Return the [X, Y] coordinate for the center point of the cell that contains the specified text.  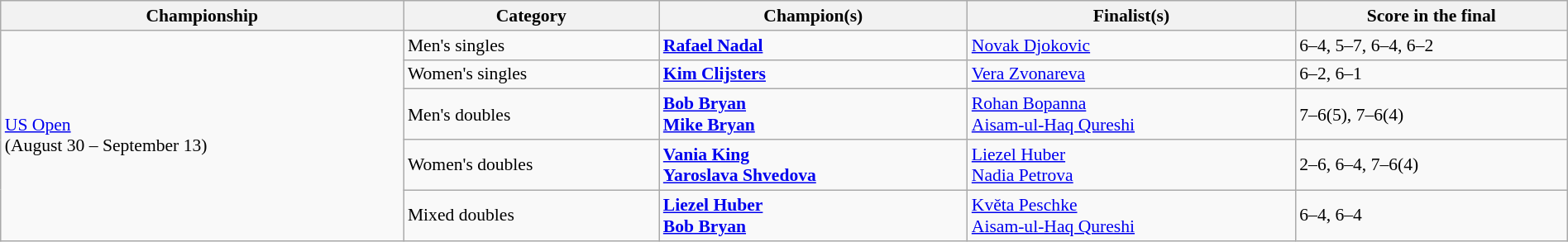
2–6, 6–4, 7–6(4) [1431, 165]
7–6(5), 7–6(4) [1431, 114]
Champion(s) [814, 16]
Rohan Bopanna Aisam-ul-Haq Qureshi [1131, 114]
Bob Bryan Mike Bryan [814, 114]
Score in the final [1431, 16]
6–4, 6–4 [1431, 215]
Championship [202, 16]
Liezel Huber Bob Bryan [814, 215]
Mixed doubles [531, 215]
Kim Clijsters [814, 74]
Women's doubles [531, 165]
Finalist(s) [1131, 16]
Men's singles [531, 45]
Liezel Huber Nadia Petrova [1131, 165]
Novak Djokovic [1131, 45]
Category [531, 16]
Květa Peschke Aisam-ul-Haq Qureshi [1131, 215]
Rafael Nadal [814, 45]
Women's singles [531, 74]
6–4, 5–7, 6–4, 6–2 [1431, 45]
6–2, 6–1 [1431, 74]
US Open(August 30 – September 13) [202, 135]
Vera Zvonareva [1131, 74]
Vania King Yaroslava Shvedova [814, 165]
Men's doubles [531, 114]
